Extract the (x, y) coordinate from the center of the cell holding the provided text.  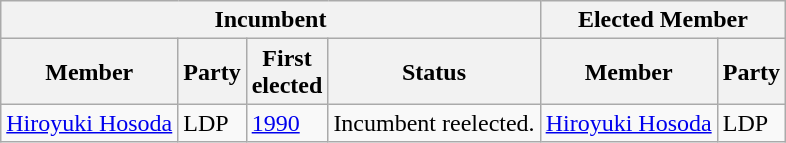
1990 (287, 123)
Incumbent reelected. (434, 123)
Status (434, 72)
Firstelected (287, 72)
Elected Member (662, 20)
Incumbent (270, 20)
